Output the (X, Y) coordinate of the center of the cell containing the given text.  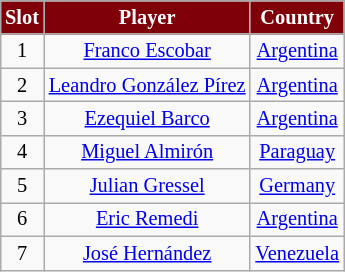
Ezequiel Barco (148, 118)
7 (22, 253)
Venezuela (296, 253)
4 (22, 152)
Slot (22, 17)
Miguel Almirón (148, 152)
5 (22, 186)
1 (22, 51)
Country (296, 17)
Germany (296, 186)
Paraguay (296, 152)
Franco Escobar (148, 51)
3 (22, 118)
Eric Remedi (148, 219)
6 (22, 219)
Julian Gressel (148, 186)
2 (22, 85)
José Hernández (148, 253)
Leandro González Pírez (148, 85)
Player (148, 17)
